Extract the [X, Y] coordinate from the center of the cell holding the provided text.  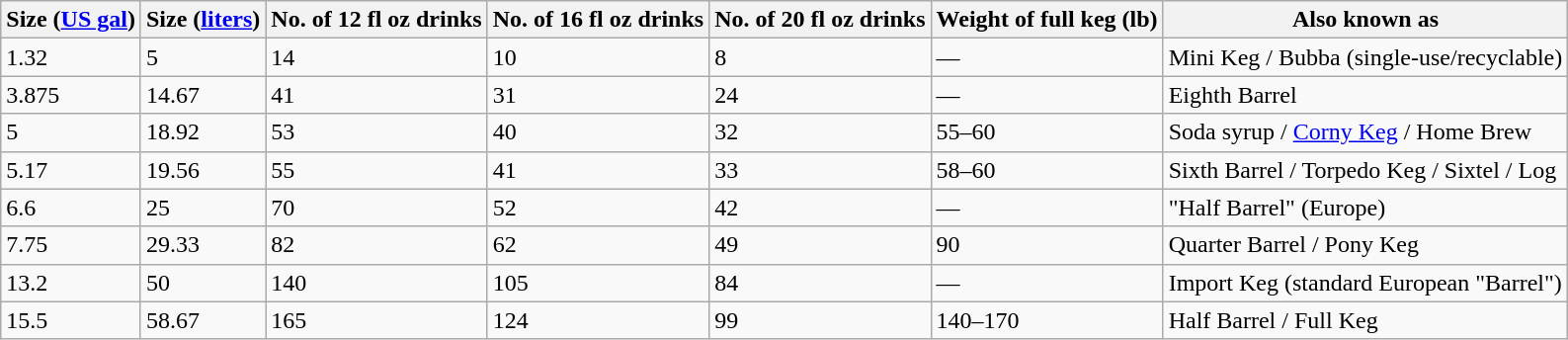
40 [598, 132]
Quarter Barrel / Pony Keg [1365, 245]
Mini Keg / Bubba (single-use/recyclable) [1365, 57]
15.5 [71, 320]
24 [820, 95]
18.92 [203, 132]
124 [598, 320]
Also known as [1365, 20]
Weight of full keg (lb) [1047, 20]
52 [598, 208]
53 [376, 132]
55–60 [1047, 132]
3.875 [71, 95]
58–60 [1047, 170]
105 [598, 283]
1.32 [71, 57]
90 [1047, 245]
19.56 [203, 170]
70 [376, 208]
Half Barrel / Full Keg [1365, 320]
Sixth Barrel / Torpedo Keg / Sixtel / Log [1365, 170]
Size (liters) [203, 20]
No. of 20 fl oz drinks [820, 20]
42 [820, 208]
25 [203, 208]
84 [820, 283]
Import Keg (standard European "Barrel") [1365, 283]
8 [820, 57]
5.17 [71, 170]
165 [376, 320]
49 [820, 245]
Soda syrup / Corny Keg / Home Brew [1365, 132]
10 [598, 57]
82 [376, 245]
"Half Barrel" (Europe) [1365, 208]
55 [376, 170]
Eighth Barrel [1365, 95]
62 [598, 245]
14 [376, 57]
Size (US gal) [71, 20]
7.75 [71, 245]
33 [820, 170]
50 [203, 283]
140 [376, 283]
13.2 [71, 283]
No. of 16 fl oz drinks [598, 20]
29.33 [203, 245]
31 [598, 95]
6.6 [71, 208]
99 [820, 320]
No. of 12 fl oz drinks [376, 20]
140–170 [1047, 320]
14.67 [203, 95]
58.67 [203, 320]
32 [820, 132]
